Capture the cell that displays the provided text and extract its (X, Y) central coordinate. 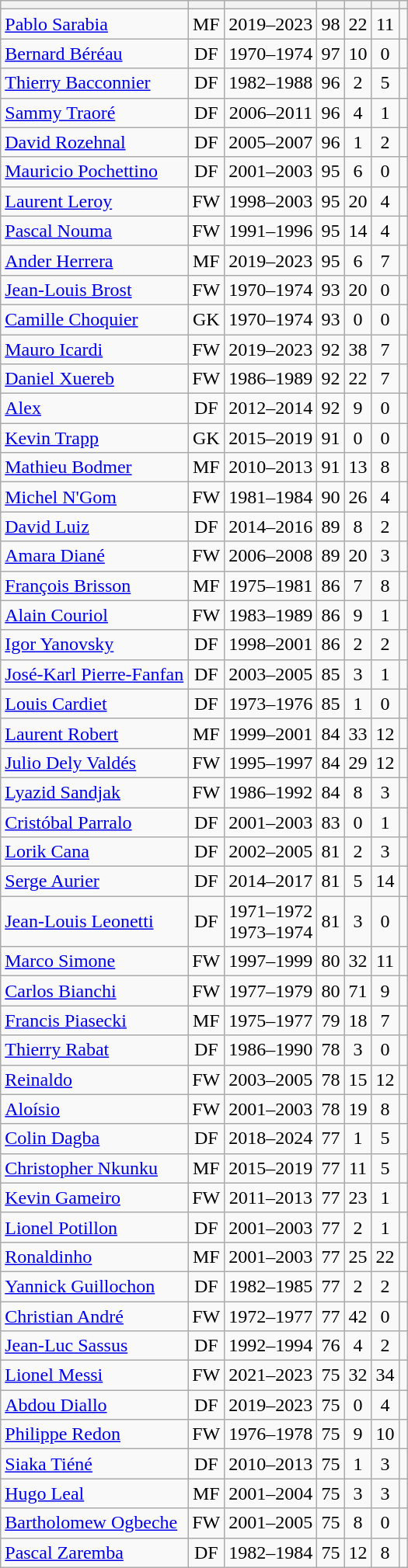
Carlos Bianchi (95, 991)
2001–2004 (270, 1493)
1986–1990 (270, 1050)
79 (331, 1020)
2001–2005 (270, 1523)
Sammy Traoré (95, 113)
Francis Piasecki (95, 1020)
Bartholomew Ogbeche (95, 1523)
Pablo Sarabia (95, 24)
Mathieu Bodmer (95, 468)
15 (357, 1080)
1975–1977 (270, 1020)
1986–1992 (270, 792)
1998–2003 (270, 201)
Jean-Luc Sassus (95, 1346)
2014–2016 (270, 527)
1997–1999 (270, 961)
18 (357, 1020)
2005–2007 (270, 142)
1982–1988 (270, 83)
Philippe Redon (95, 1434)
1972–1977 (270, 1316)
Jean-Louis Leonetti (95, 921)
Bernard Béréau (95, 54)
23 (357, 1198)
Ronaldinho (95, 1257)
Kevin Gameiro (95, 1198)
1973–1976 (270, 704)
29 (357, 763)
Lorik Cana (95, 852)
Christopher Nkunku (95, 1168)
1975–1981 (270, 586)
Laurent Leroy (95, 201)
Hugo Leal (95, 1493)
Pascal Zaremba (95, 1552)
1998–2001 (270, 645)
Ander Herrera (95, 260)
Abdou Diallo (95, 1405)
Aloísio (95, 1109)
1982–1985 (270, 1286)
25 (357, 1257)
71 (357, 991)
Colin Dagba (95, 1139)
2012–2014 (270, 409)
2006–2011 (270, 113)
42 (357, 1316)
Camille Choquier (95, 319)
Julio Dely Valdés (95, 763)
Lionel Potillon (95, 1227)
Siaka Tiéné (95, 1464)
David Rozehnal (95, 142)
Lyazid Sandjak (95, 792)
1986–1989 (270, 379)
Mauricio Pochettino (95, 172)
José-Karl Pierre-Fanfan (95, 674)
Alain Couriol (95, 615)
Yannick Guillochon (95, 1286)
33 (357, 733)
Cristóbal Parralo (95, 822)
Thierry Bacconnier (95, 83)
1976–1978 (270, 1434)
Lionel Messi (95, 1375)
83 (331, 822)
2018–2024 (270, 1139)
2006–2008 (270, 556)
1999–2001 (270, 733)
2011–2013 (270, 1198)
1995–1997 (270, 763)
Christian André (95, 1316)
Marco Simone (95, 961)
1992–1994 (270, 1346)
Laurent Robert (95, 733)
Jean-Louis Brost (95, 290)
34 (385, 1375)
76 (331, 1346)
Kevin Trapp (95, 438)
1977–1979 (270, 991)
98 (331, 24)
François Brisson (95, 586)
19 (357, 1109)
Igor Yanovsky (95, 645)
1983–1989 (270, 615)
38 (357, 349)
1971–19721973–1974 (270, 921)
1982–1984 (270, 1552)
Amara Diané (95, 556)
Mauro Icardi (95, 349)
97 (331, 54)
1991–1996 (270, 231)
90 (331, 497)
13 (357, 468)
Thierry Rabat (95, 1050)
Reinaldo (95, 1080)
Daniel Xuereb (95, 379)
Michel N'Gom (95, 497)
Alex (95, 409)
1981–1984 (270, 497)
26 (357, 497)
2021–2023 (270, 1375)
2002–2005 (270, 852)
David Luiz (95, 527)
2014–2017 (270, 881)
Serge Aurier (95, 881)
Louis Cardiet (95, 704)
Pascal Nouma (95, 231)
